Pinpoint the cell where the given text exists, returning its (X, Y) midpoint coordinate. 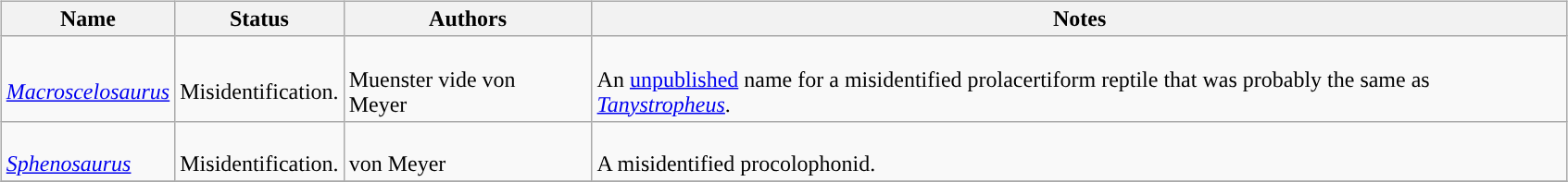
An unpublished name for a misidentified prolacertiform reptile that was probably the same as Tanystropheus. (1080, 79)
Macroscelosaurus (88, 79)
Muenster vide von Meyer (463, 79)
A misidentified procolophonid. (1080, 152)
Sphenosaurus (88, 152)
Notes (1080, 18)
Name (88, 18)
von Meyer (463, 152)
Status (259, 18)
Authors (468, 18)
